From the cell containing the given text, extract its center point as [X, Y] coordinate. 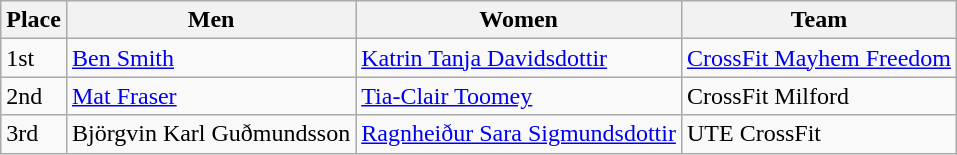
CrossFit Mayhem Freedom [818, 58]
Mat Fraser [210, 96]
2nd [34, 96]
Team [818, 20]
Katrin Tanja Davidsdottir [519, 58]
1st [34, 58]
3rd [34, 134]
CrossFit Milford [818, 96]
Place [34, 20]
Ben Smith [210, 58]
UTE CrossFit [818, 134]
Women [519, 20]
Men [210, 20]
Björgvin Karl Guðmundsson [210, 134]
Tia-Clair Toomey [519, 96]
Ragnheiður Sara Sigmundsdottir [519, 134]
